Detect which cell encompasses the target text, then output its [X, Y] center coordinate. 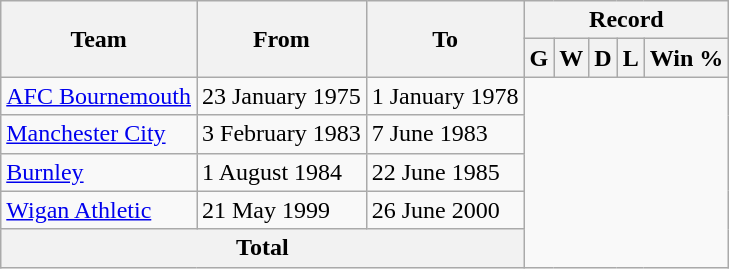
To [445, 39]
Win % [686, 58]
23 January 1975 [281, 96]
Manchester City [99, 134]
Burnley [99, 172]
3 February 1983 [281, 134]
1 January 1978 [445, 96]
7 June 1983 [445, 134]
From [281, 39]
Team [99, 39]
Total [262, 248]
21 May 1999 [281, 210]
AFC Bournemouth [99, 96]
D [603, 58]
1 August 1984 [281, 172]
Record [626, 20]
G [539, 58]
22 June 1985 [445, 172]
L [630, 58]
W [572, 58]
26 June 2000 [445, 210]
Wigan Athletic [99, 210]
